Locate the cell with the specified text and output its [x, y] center coordinate. 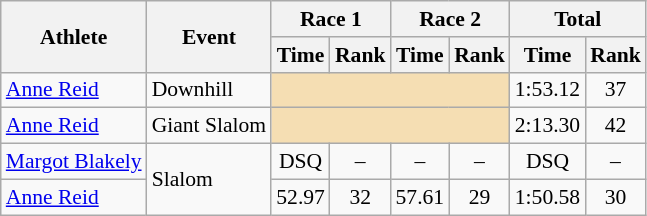
1:50.58 [548, 197]
Giant Slalom [210, 126]
1:53.12 [548, 90]
Race 1 [330, 19]
Event [210, 36]
Athlete [74, 36]
42 [616, 126]
30 [616, 197]
2:13.30 [548, 126]
Margot Blakely [74, 162]
32 [360, 197]
Race 2 [450, 19]
Total [578, 19]
Downhill [210, 90]
29 [480, 197]
Slalom [210, 180]
37 [616, 90]
57.61 [420, 197]
52.97 [300, 197]
